Scan for the cell matching the given text and deliver its (x, y) coordinate at center. 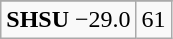
61 (154, 20)
SHSU −29.0 (68, 20)
